Scan for the cell matching the given text and deliver its (X, Y) coordinate at center. 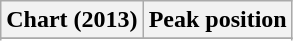
Chart (2013) (72, 20)
Peak position (218, 20)
